From the cell containing the given text, extract its center point as [X, Y] coordinate. 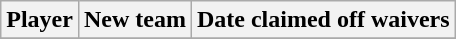
New team [134, 20]
Date claimed off waivers [323, 20]
Player [40, 20]
